From the cell containing the given text, extract its center point as [X, Y] coordinate. 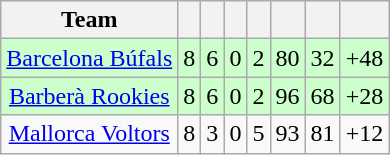
80 [288, 58]
3 [212, 134]
Barcelona Búfals [90, 58]
5 [258, 134]
+48 [364, 58]
+28 [364, 96]
81 [322, 134]
+12 [364, 134]
Mallorca Voltors [90, 134]
32 [322, 58]
68 [322, 96]
96 [288, 96]
Team [90, 20]
Barberà Rookies [90, 96]
93 [288, 134]
